Detect which cell encompasses the target text, then output its (x, y) center coordinate. 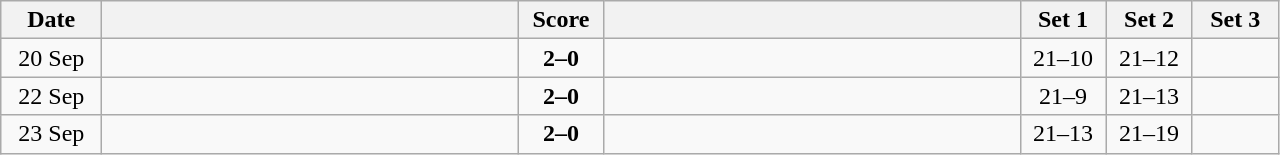
21–12 (1149, 58)
Score (561, 20)
Date (52, 20)
23 Sep (52, 134)
21–10 (1063, 58)
Set 2 (1149, 20)
20 Sep (52, 58)
Set 1 (1063, 20)
21–19 (1149, 134)
Set 3 (1235, 20)
21–9 (1063, 96)
22 Sep (52, 96)
